Identify which cell holds the provided text, then report its (X, Y) central coordinate. 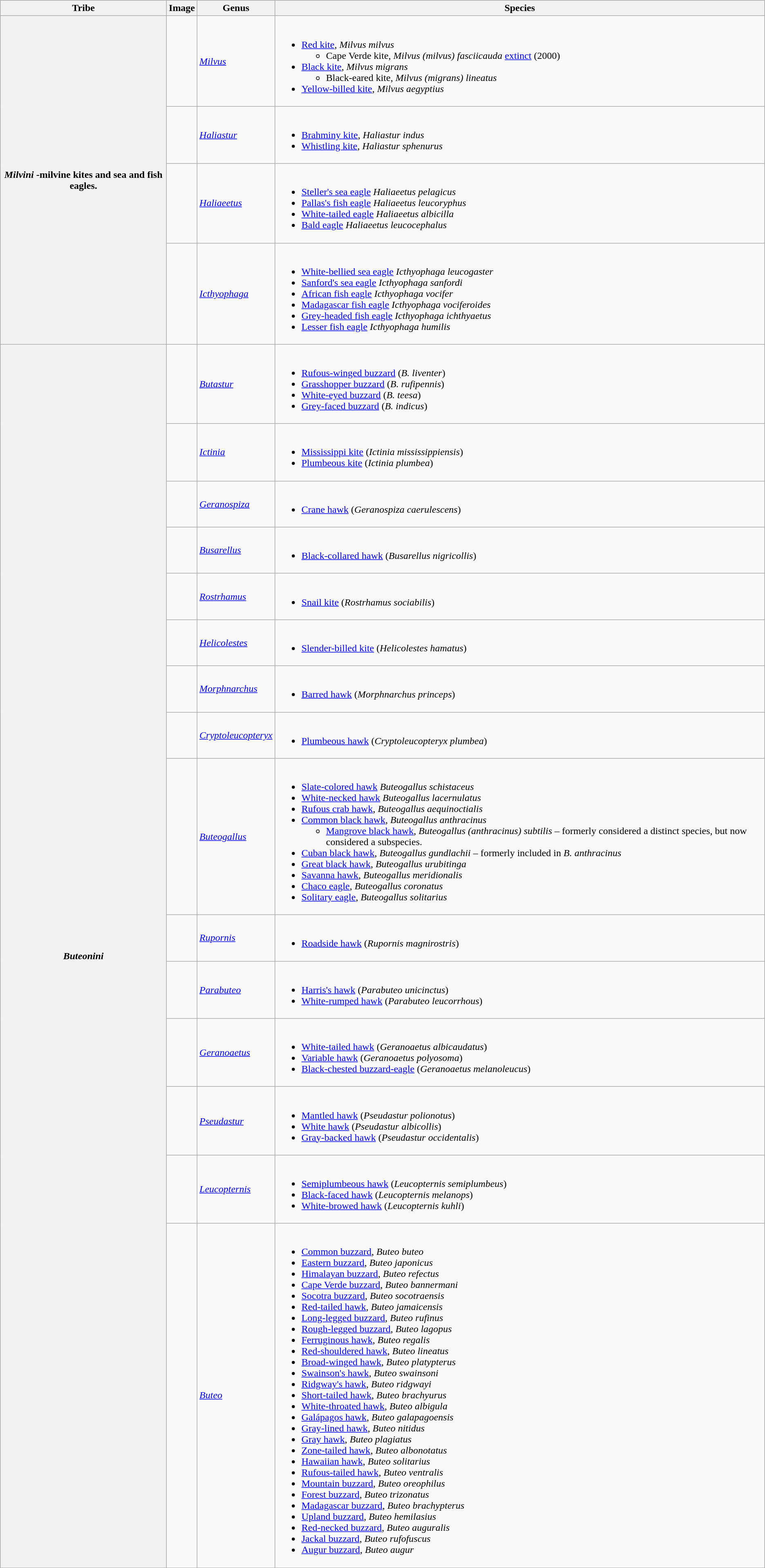
Semiplumbeous hawk (Leucopternis semiplumbeus)Black-faced hawk (Leucopternis melanops)White-browed hawk (Leucopternis kuhli) (520, 1189)
Black-collared hawk (Busarellus nigricollis) (520, 550)
Crane hawk (Geranospiza caerulescens) (520, 504)
Cryptoleucopteryx (236, 735)
Ictinia (236, 452)
Roadside hawk (Rupornis magnirostris) (520, 938)
Parabuteo (236, 990)
Mantled hawk (Pseudastur polionotus)White hawk (Pseudastur albicollis)Gray-backed hawk (Pseudastur occidentalis) (520, 1121)
Icthyophaga (236, 294)
Milvus (236, 61)
Rufous-winged buzzard (B. liventer)Grasshopper buzzard (B. rufipennis)White-eyed buzzard (B. teesa)Grey-faced buzzard (B. indicus) (520, 384)
Rupornis (236, 938)
Brahminy kite, Haliastur indusWhistling kite, Haliastur sphenurus (520, 135)
Slender-billed kite (Helicolestes hamatus) (520, 643)
Haliaeetus (236, 203)
Plumbeous hawk (Cryptoleucopteryx plumbea) (520, 735)
Image (182, 8)
Milvini -milvine kites and sea and fish eagles. (83, 180)
Harris's hawk (Parabuteo unicinctus)White-rumped hawk (Parabuteo leucorrhous) (520, 990)
Genus (236, 8)
Tribe (83, 8)
Haliastur (236, 135)
Buteonini (83, 956)
Buteo (236, 1395)
Barred hawk (Morphnarchus princeps) (520, 689)
Busarellus (236, 550)
Butastur (236, 384)
Snail kite (Rostrhamus sociabilis) (520, 596)
Species (520, 8)
Rostrhamus (236, 596)
Buteogallus (236, 837)
Mississippi kite (Ictinia mississippiensis)Plumbeous kite (Ictinia plumbea) (520, 452)
Pseudastur (236, 1121)
Helicolestes (236, 643)
Morphnarchus (236, 689)
Geranoaetus (236, 1052)
Leucopternis (236, 1189)
White-tailed hawk (Geranoaetus albicaudatus)Variable hawk (Geranoaetus polyosoma)Black-chested buzzard-eagle (Geranoaetus melanoleucus) (520, 1052)
Geranospiza (236, 504)
